Scan for the cell matching the given text and deliver its (X, Y) coordinate at center. 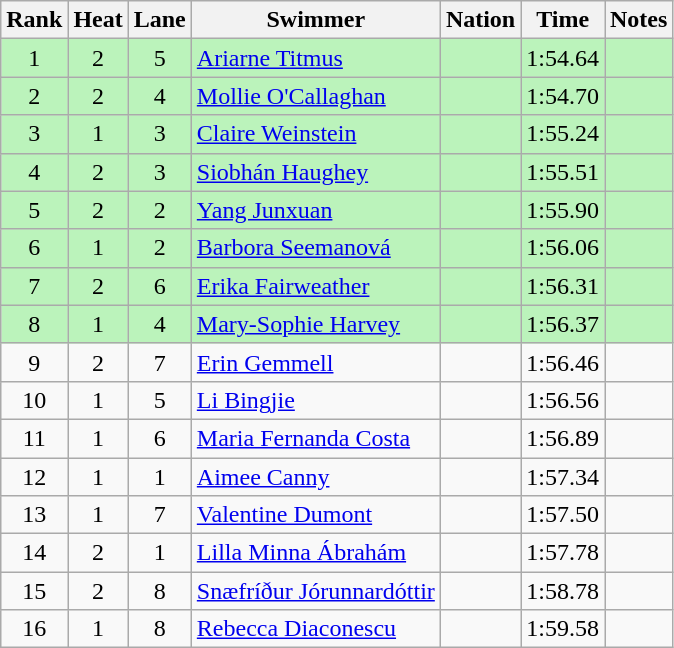
1:59.58 (563, 629)
14 (34, 553)
Swimmer (316, 20)
Claire Weinstein (316, 134)
Erika Fairweather (316, 286)
1:54.64 (563, 58)
1:56.06 (563, 248)
Ariarne Titmus (316, 58)
1:55.24 (563, 134)
12 (34, 477)
1:57.34 (563, 477)
9 (34, 362)
Heat (98, 20)
Valentine Dumont (316, 515)
Maria Fernanda Costa (316, 438)
1:55.90 (563, 210)
15 (34, 591)
1:56.89 (563, 438)
Lane (160, 20)
Rank (34, 20)
Barbora Seemanová (316, 248)
Siobhán Haughey (316, 172)
Notes (638, 20)
Snæfríður Jórunnardóttir (316, 591)
1:54.70 (563, 96)
1:56.31 (563, 286)
1:58.78 (563, 591)
Aimee Canny (316, 477)
16 (34, 629)
Nation (480, 20)
Li Bingjie (316, 400)
1:56.56 (563, 400)
1:56.46 (563, 362)
Mary-Sophie Harvey (316, 324)
1:56.37 (563, 324)
Rebecca Diaconescu (316, 629)
Yang Junxuan (316, 210)
1:57.78 (563, 553)
1:55.51 (563, 172)
Time (563, 20)
10 (34, 400)
Lilla Minna Ábrahám (316, 553)
1:57.50 (563, 515)
Erin Gemmell (316, 362)
11 (34, 438)
13 (34, 515)
Mollie O'Callaghan (316, 96)
